Return (x, y) of the center of cell containing provided text 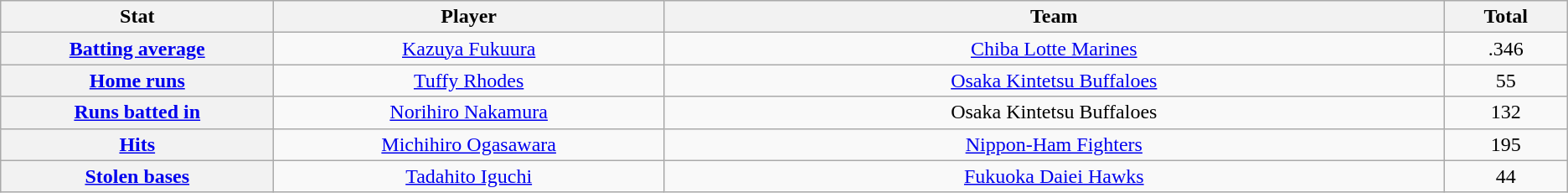
Home runs (137, 81)
Michihiro Ogasawara (469, 144)
.346 (1506, 49)
Stat (137, 17)
Fukuoka Daiei Hawks (1055, 176)
Stolen bases (137, 176)
Kazuya Fukuura (469, 49)
132 (1506, 112)
Player (469, 17)
Hits (137, 144)
Team (1055, 17)
Runs batted in (137, 112)
44 (1506, 176)
Nippon-Ham Fighters (1055, 144)
Norihiro Nakamura (469, 112)
55 (1506, 81)
195 (1506, 144)
Total (1506, 17)
Batting average (137, 49)
Tuffy Rhodes (469, 81)
Tadahito Iguchi (469, 176)
Chiba Lotte Marines (1055, 49)
